Return the (X, Y) coordinate for the center point of the cell that contains the specified text.  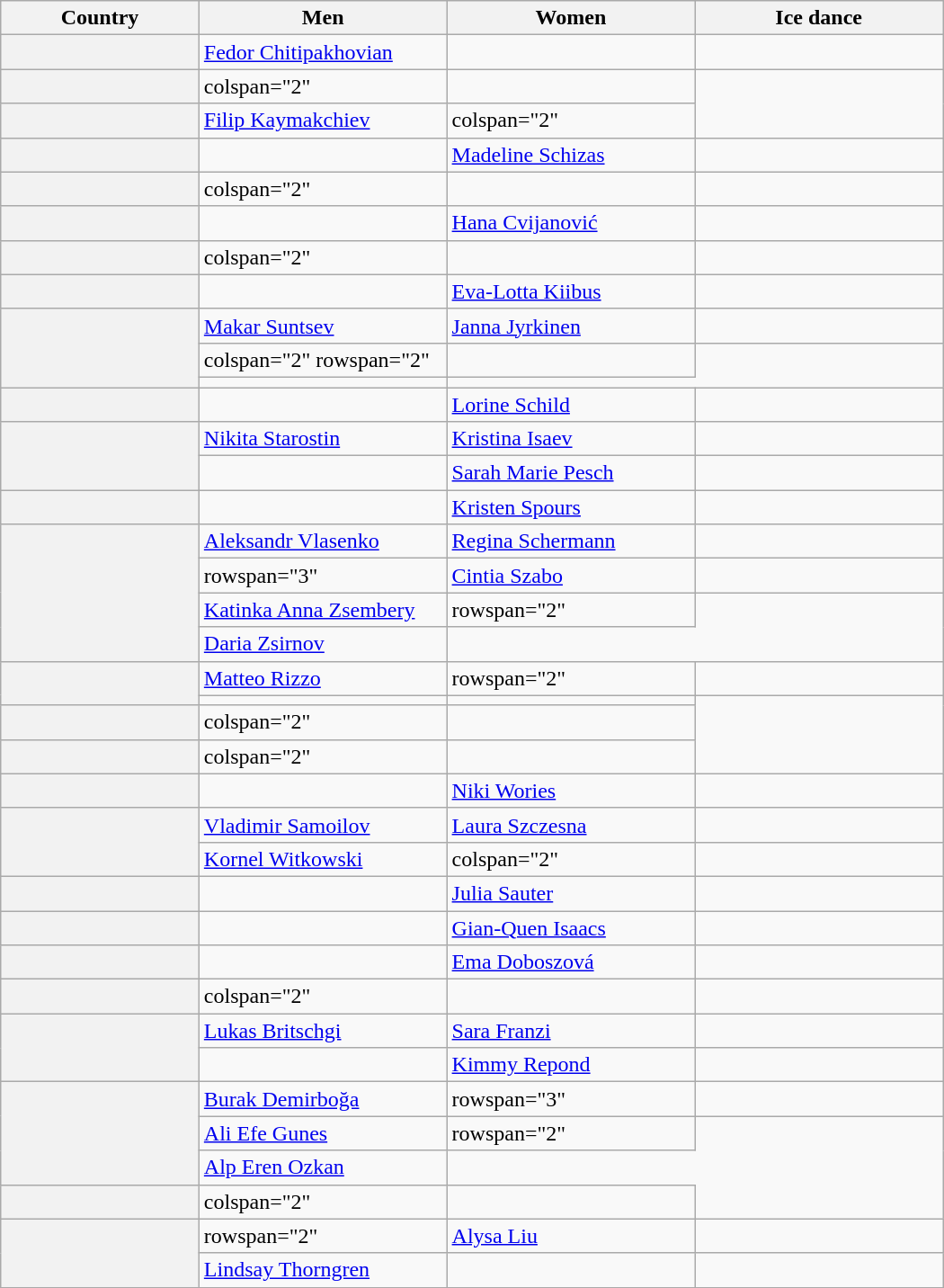
Lukas Britschgi (323, 1031)
Matteo Rizzo (323, 678)
Makar Suntsev (323, 326)
Eva-Lotta Kiibus (571, 291)
Country (101, 18)
Sarah Marie Pesch (571, 473)
Lindsay Thorngren (323, 1270)
Vladimir Samoilov (323, 825)
Niki Wories (571, 791)
Alp Eren Ozkan (323, 1167)
Madeline Schizas (571, 155)
Kristen Spours (571, 507)
Ice dance (819, 18)
Regina Schermann (571, 541)
Women (571, 18)
Men (323, 18)
Gian-Quen Isaacs (571, 927)
Nikita Starostin (323, 439)
Kornel Witkowski (323, 859)
Katinka Anna Zsembery (323, 610)
Daria Zsirnov (323, 644)
colspan="2" rowspan="2" (323, 360)
Julia Sauter (571, 893)
Hana Cvijanović (571, 223)
Sara Franzi (571, 1031)
Filip Kaymakchiev (323, 121)
Lorine Schild (571, 404)
Ali Efe Gunes (323, 1133)
Laura Szczesna (571, 825)
Kimmy Repond (571, 1065)
Fedor Chitipakhovian (323, 52)
Janna Jyrkinen (571, 326)
Ema Doboszová (571, 962)
Alysa Liu (571, 1236)
Kristina Isaev (571, 439)
Burak Demirboğa (323, 1099)
Aleksandr Vlasenko (323, 541)
Cintia Szabo (571, 576)
